Detect which cell encompasses the target text, then output its (X, Y) center coordinate. 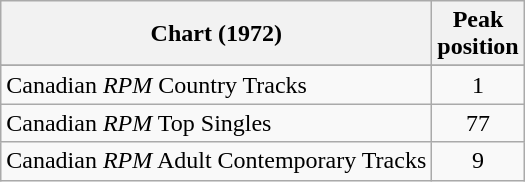
Canadian RPM Adult Contemporary Tracks (216, 161)
1 (478, 85)
9 (478, 161)
Chart (1972) (216, 34)
77 (478, 123)
Peakposition (478, 34)
Canadian RPM Country Tracks (216, 85)
Canadian RPM Top Singles (216, 123)
